Return the (X, Y) coordinate for the center point of the cell that contains the specified text.  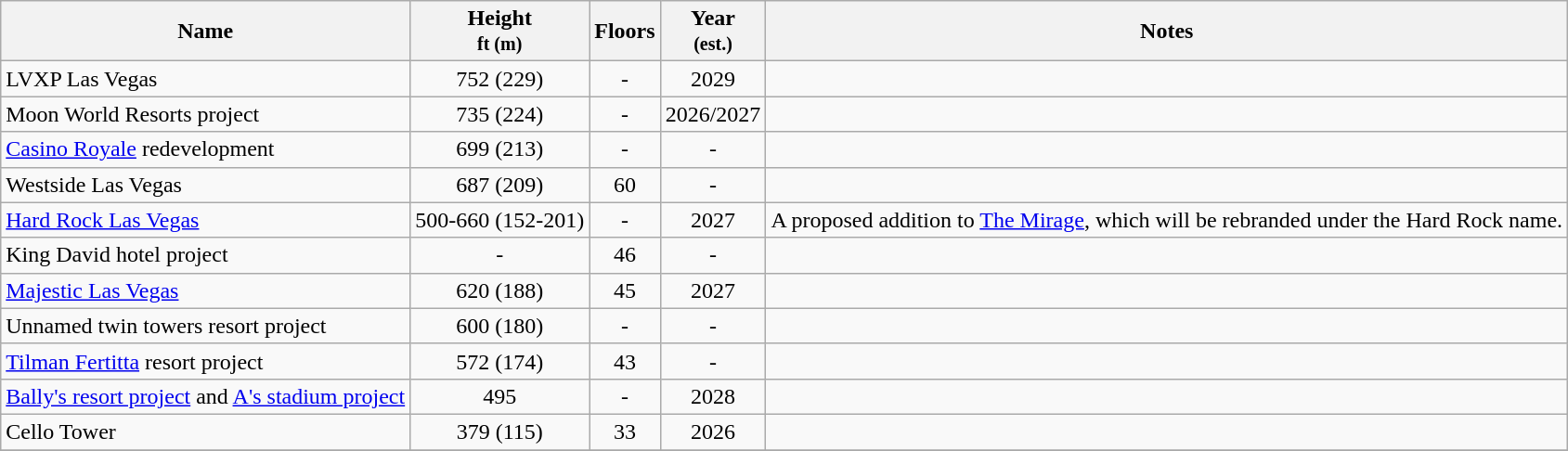
620 (188) (499, 290)
45 (625, 290)
A proposed addition to The Mirage, which will be rebranded under the Hard Rock name. (1167, 220)
Notes (1167, 32)
752 (229) (499, 79)
33 (625, 432)
495 (499, 396)
Year(est.) (713, 32)
Tilman Fertitta resort project (206, 361)
Heightft (m) (499, 32)
60 (625, 185)
2029 (713, 79)
500-660 (152-201) (499, 220)
687 (209) (499, 185)
699 (213) (499, 149)
Casino Royale redevelopment (206, 149)
Floors (625, 32)
Cello Tower (206, 432)
600 (180) (499, 326)
Bally's resort project and A's stadium project (206, 396)
379 (115) (499, 432)
Westside Las Vegas (206, 185)
Unnamed twin towers resort project (206, 326)
Moon World Resorts project (206, 114)
LVXP Las Vegas (206, 79)
2026/2027 (713, 114)
572 (174) (499, 361)
46 (625, 255)
2028 (713, 396)
735 (224) (499, 114)
2026 (713, 432)
Name (206, 32)
Majestic Las Vegas (206, 290)
Hard Rock Las Vegas (206, 220)
King David hotel project (206, 255)
43 (625, 361)
